Output the (X, Y) coordinate of the center of the cell containing the given text.  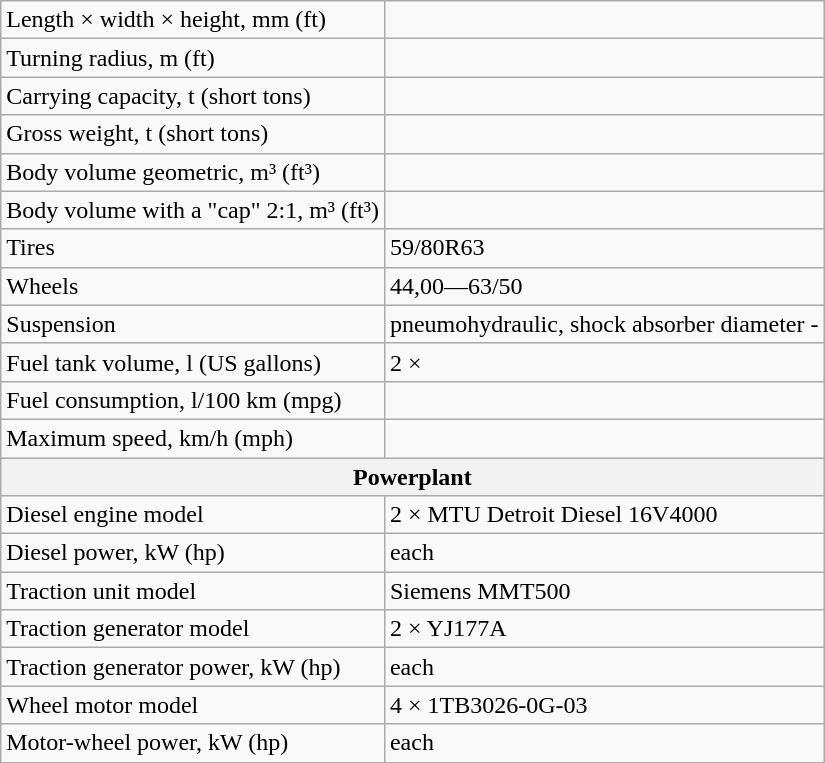
Traction unit model (193, 591)
2 × (604, 362)
Length × width × height, mm (ft) (193, 20)
59/80R63 (604, 248)
Traction generator power, kW (hp) (193, 667)
Suspension (193, 324)
pneumohydraulic, shock absorber diameter - (604, 324)
2 × MTU Detroit Diesel 16V4000 (604, 515)
Maximum speed, km/h (mph) (193, 438)
Gross weight, t (short tons) (193, 134)
Diesel power, kW (hp) (193, 553)
Powerplant (412, 477)
Wheels (193, 286)
Motor-wheel power, kW (hp) (193, 743)
Siemens MMT500 (604, 591)
44,00—63/50 (604, 286)
Fuel consumption, l/100 km (mpg) (193, 400)
Turning radius, m (ft) (193, 58)
Tires (193, 248)
4 × 1TB3026-0G-03 (604, 705)
Fuel tank volume, l (US gallons) (193, 362)
Body volume with a "cap" 2:1, m³ (ft³) (193, 210)
Wheel motor model (193, 705)
Carrying capacity, t (short tons) (193, 96)
Diesel engine model (193, 515)
Traction generator model (193, 629)
Body volume geometric, m³ (ft³) (193, 172)
2 × YJ177A (604, 629)
